Pinpoint the cell where the given text exists, returning its [x, y] midpoint coordinate. 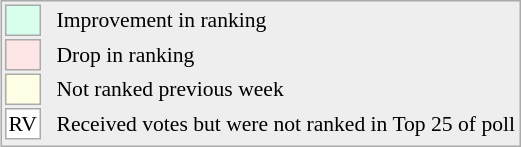
Drop in ranking [286, 55]
Not ranked previous week [286, 90]
Improvement in ranking [286, 20]
Received votes but were not ranked in Top 25 of poll [286, 124]
RV [23, 124]
